Locate the cell with the specified text and output its (X, Y) center coordinate. 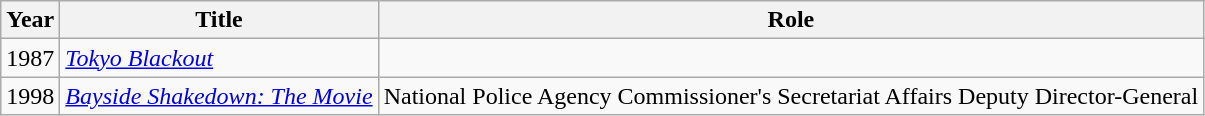
National Police Agency Commissioner's Secretariat Affairs Deputy Director-General (791, 96)
1998 (30, 96)
1987 (30, 58)
Year (30, 20)
Title (219, 20)
Tokyo Blackout (219, 58)
Bayside Shakedown: The Movie (219, 96)
Role (791, 20)
